From the cell containing the given text, extract its center point as (X, Y) coordinate. 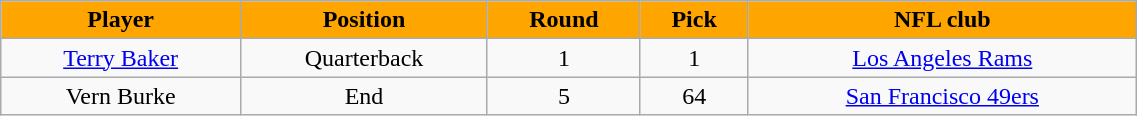
Position (364, 20)
NFL club (942, 20)
End (364, 96)
Quarterback (364, 58)
Terry Baker (121, 58)
Pick (694, 20)
Round (564, 20)
5 (564, 96)
San Francisco 49ers (942, 96)
Vern Burke (121, 96)
Los Angeles Rams (942, 58)
Player (121, 20)
64 (694, 96)
